Detect which cell encompasses the target text, then output its (X, Y) center coordinate. 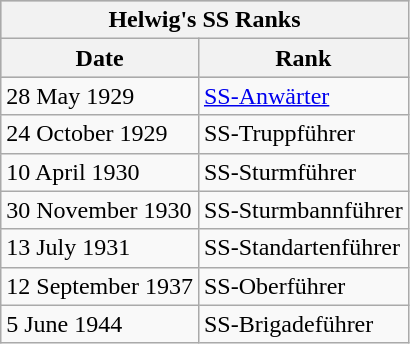
Helwig's SS Ranks (204, 20)
24 October 1929 (100, 134)
28 May 1929 (100, 96)
SS-Standartenführer (303, 248)
12 September 1937 (100, 286)
SS-Oberführer (303, 286)
SS-Sturmführer (303, 172)
SS-Brigadeführer (303, 324)
Date (100, 58)
Rank (303, 58)
13 July 1931 (100, 248)
5 June 1944 (100, 324)
SS-Anwärter (303, 96)
30 November 1930 (100, 210)
SS-Sturmbannführer (303, 210)
SS-Truppführer (303, 134)
10 April 1930 (100, 172)
